Return [X, Y] of the center of cell containing provided text 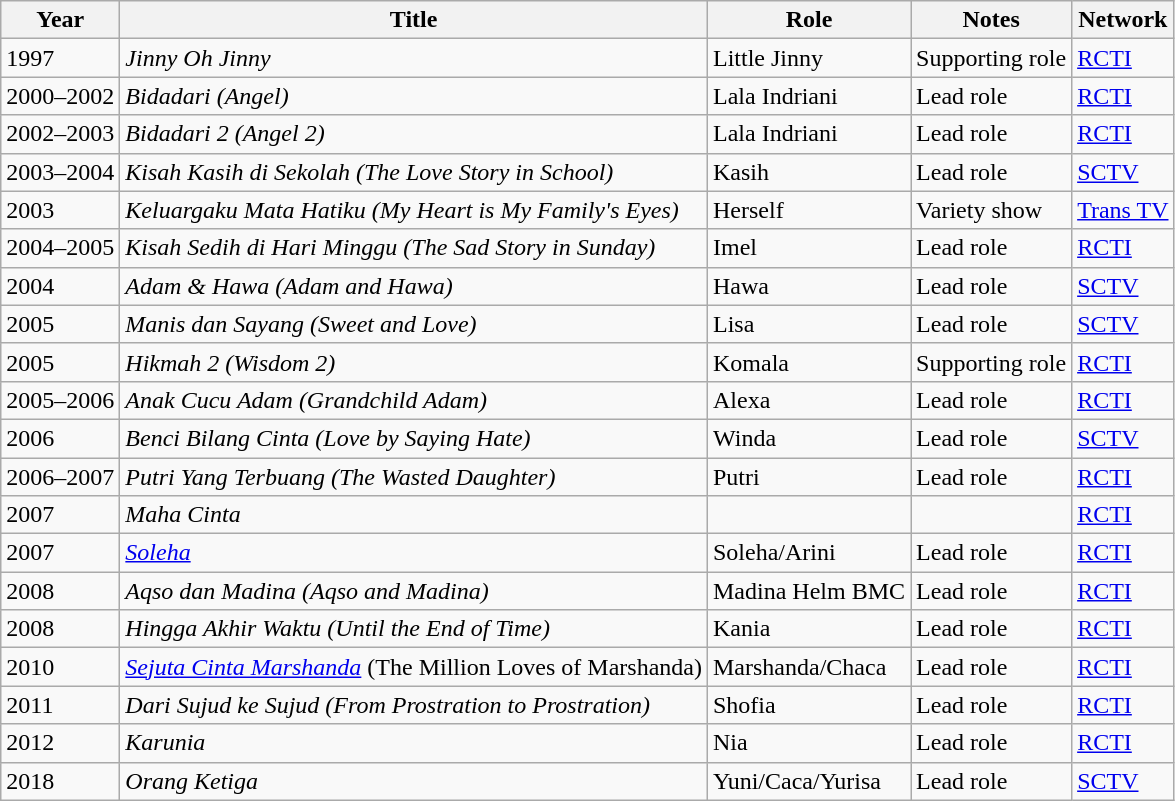
Dari Sujud ke Sujud (From Prostration to Prostration) [414, 705]
2005–2006 [60, 400]
Herself [808, 210]
Soleha/Arini [808, 553]
1997 [60, 58]
Maha Cinta [414, 515]
2004–2005 [60, 248]
2004 [60, 286]
Kisah Kasih di Sekolah (The Love Story in School) [414, 172]
Bidadari 2 (Angel 2) [414, 134]
Variety show [992, 210]
2012 [60, 743]
Shofia [808, 705]
Lisa [808, 324]
Kasih [808, 172]
Nia [808, 743]
Bidadari (Angel) [414, 96]
Network [1123, 20]
Hawa [808, 286]
Yuni/Caca/Yurisa [808, 781]
Hingga Akhir Waktu (Until the End of Time) [414, 629]
Benci Bilang Cinta (Love by Saying Hate) [414, 438]
Putri Yang Terbuang (The Wasted Daughter) [414, 477]
Anak Cucu Adam (Grandchild Adam) [414, 400]
2003–2004 [60, 172]
Imel [808, 248]
2006 [60, 438]
Year [60, 20]
Karunia [414, 743]
Madina Helm BMC [808, 591]
Role [808, 20]
Keluargaku Mata Hatiku (My Heart is My Family's Eyes) [414, 210]
Adam & Hawa (Adam and Hawa) [414, 286]
2006–2007 [60, 477]
2000–2002 [60, 96]
Manis dan Sayang (Sweet and Love) [414, 324]
Trans TV [1123, 210]
Winda [808, 438]
Alexa [808, 400]
2002–2003 [60, 134]
Komala [808, 362]
Kisah Sedih di Hari Minggu (The Sad Story in Sunday) [414, 248]
Aqso dan Madina (Aqso and Madina) [414, 591]
Little Jinny [808, 58]
2010 [60, 667]
Title [414, 20]
Putri [808, 477]
Orang Ketiga [414, 781]
2018 [60, 781]
Marshanda/Chaca [808, 667]
Soleha [414, 553]
2011 [60, 705]
Jinny Oh Jinny [414, 58]
Notes [992, 20]
Kania [808, 629]
Sejuta Cinta Marshanda (The Million Loves of Marshanda) [414, 667]
Hikmah 2 (Wisdom 2) [414, 362]
2003 [60, 210]
